Identify which cell holds the provided text, then report its [x, y] central coordinate. 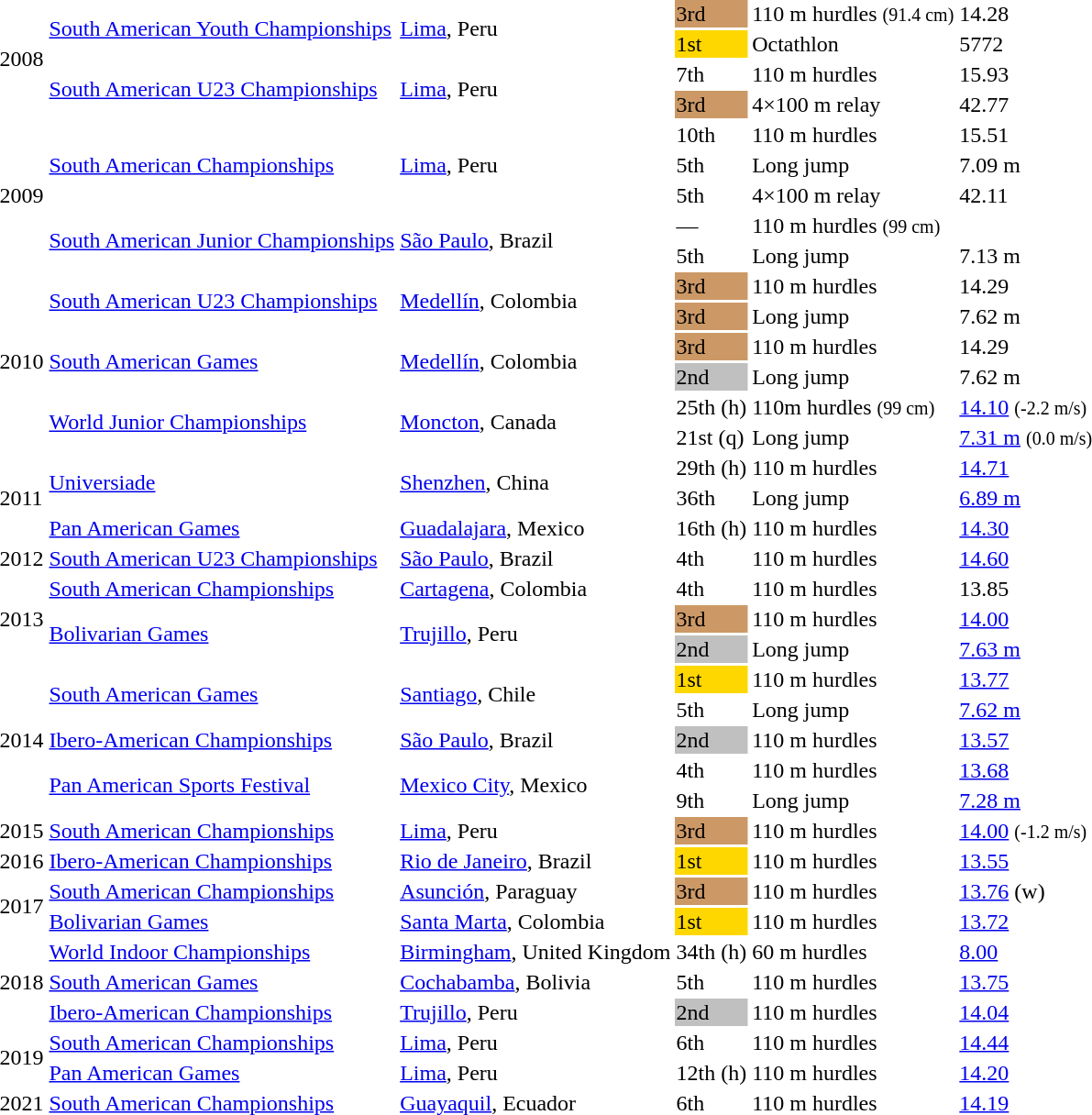
10th [711, 135]
25th (h) [711, 407]
World Indoor Championships [222, 952]
Santiago, Chile [535, 695]
Cochabamba, Bolivia [535, 982]
29th (h) [711, 468]
Mexico City, Mexico [535, 785]
9th [711, 800]
South American Junior Championships [222, 240]
110 m hurdles (91.4 cm) [853, 14]
Universiade [222, 482]
Cartagena, Colombia [535, 589]
South American Youth Championships [222, 29]
Shenzhen, China [535, 482]
34th (h) [711, 952]
110 m hurdles (99 cm) [853, 226]
Santa Marta, Colombia [535, 922]
Rio de Janeiro, Brazil [535, 861]
World Junior Championships [222, 422]
60 m hurdles [853, 952]
— [711, 226]
7th [711, 74]
6th [711, 1043]
110m hurdles (99 cm) [853, 407]
12th (h) [711, 1073]
Pan American Sports Festival [222, 785]
Birmingham, United Kingdom [535, 952]
21st (q) [711, 437]
Moncton, Canada [535, 422]
36th [711, 498]
Octathlon [853, 44]
16th (h) [711, 528]
Guadalajara, Mexico [535, 528]
Asunción, Paraguay [535, 891]
